Identify which cell holds the provided text, then report its [x, y] central coordinate. 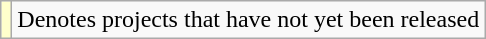
Denotes projects that have not yet been released [248, 20]
